From the cell containing the given text, extract its center point as [X, Y] coordinate. 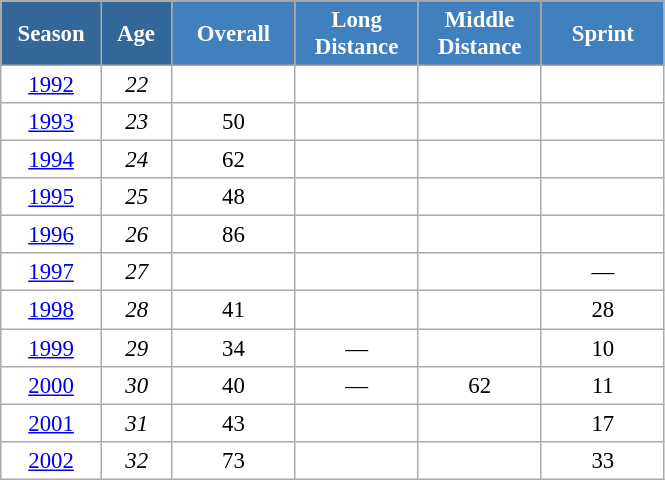
Overall [234, 34]
Middle Distance [480, 34]
1993 [52, 122]
Long Distance [356, 34]
1995 [52, 197]
1997 [52, 273]
50 [234, 122]
32 [136, 460]
22 [136, 85]
2002 [52, 460]
17 [602, 423]
25 [136, 197]
43 [234, 423]
86 [234, 235]
11 [602, 385]
48 [234, 197]
2000 [52, 385]
2001 [52, 423]
41 [234, 310]
Age [136, 34]
23 [136, 122]
31 [136, 423]
29 [136, 348]
33 [602, 460]
Season [52, 34]
34 [234, 348]
Sprint [602, 34]
1999 [52, 348]
27 [136, 273]
1996 [52, 235]
24 [136, 160]
26 [136, 235]
1994 [52, 160]
10 [602, 348]
40 [234, 385]
30 [136, 385]
1992 [52, 85]
73 [234, 460]
1998 [52, 310]
